Scan for the cell matching the given text and deliver its (x, y) coordinate at center. 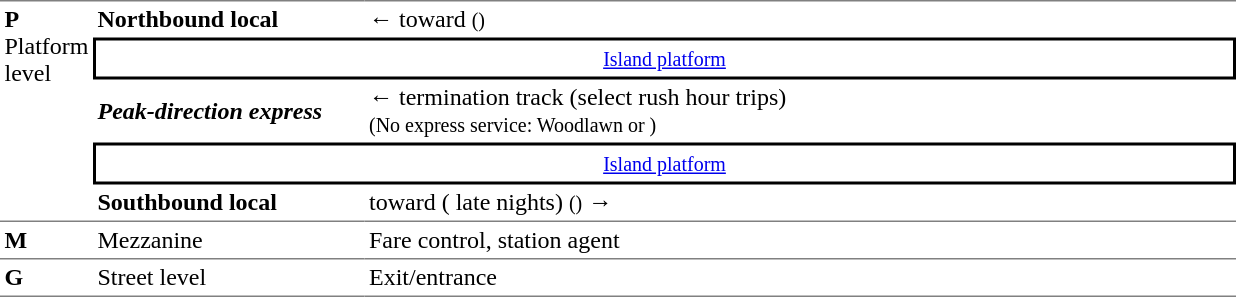
← termination track (select rush hour trips) (No express service: Woodlawn or ) (800, 112)
toward ( late nights) () → (800, 203)
← toward () (800, 19)
Mezzanine (229, 241)
M (46, 241)
Northbound local (229, 19)
Fare control, station agent (800, 241)
PPlatform level (46, 111)
Southbound local (229, 203)
Peak-direction express (229, 112)
